For the text-containing cell, return its midpoint in [X, Y] coordinate format. 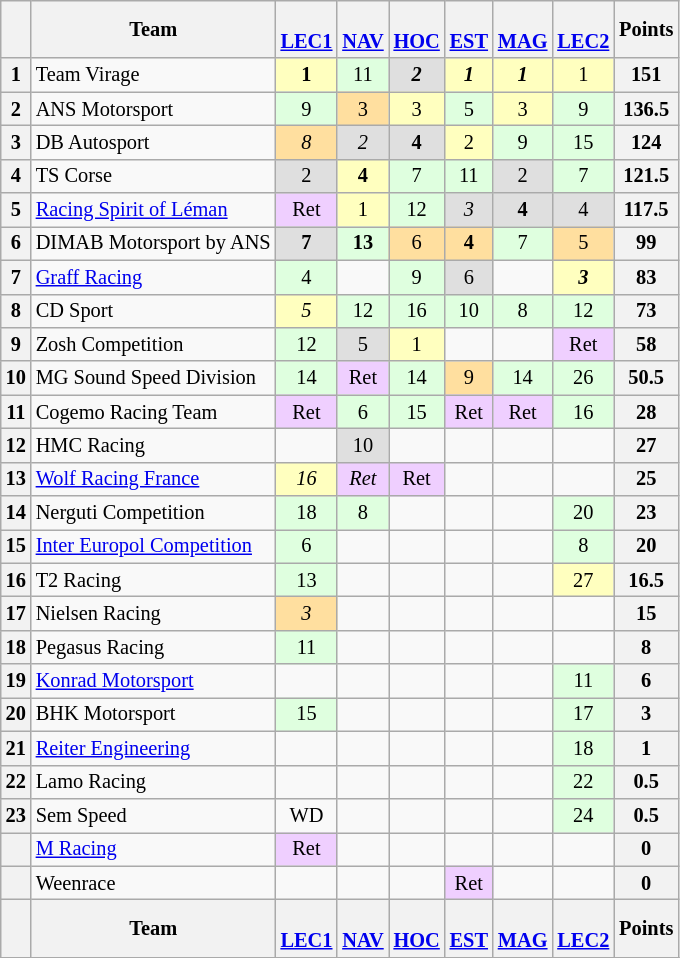
Zosh Competition [154, 344]
28 [646, 412]
Lamo Racing [154, 782]
T2 Racing [154, 580]
50.5 [646, 378]
117.5 [646, 210]
Pegasus Racing [154, 647]
21 [16, 748]
Team Virage [154, 75]
16.5 [646, 580]
Weenrace [154, 883]
Inter Europol Competition [154, 546]
83 [646, 277]
99 [646, 243]
Reiter Engineering [154, 748]
24 [583, 815]
Nielsen Racing [154, 613]
Wolf Racing France [154, 479]
DB Autosport [154, 142]
Graff Racing [154, 277]
26 [583, 378]
136.5 [646, 109]
WD [307, 815]
ANS Motorsport [154, 109]
121.5 [646, 176]
Sem Speed [154, 815]
CD Sport [154, 311]
BHK Motorsport [154, 714]
MG Sound Speed Division [154, 378]
151 [646, 75]
DIMAB Motorsport by ANS [154, 243]
124 [646, 142]
Racing Spirit of Léman [154, 210]
Konrad Motorsport [154, 681]
HMC Racing [154, 445]
Cogemo Racing Team [154, 412]
M Racing [154, 849]
58 [646, 344]
73 [646, 311]
TS Corse [154, 176]
19 [16, 681]
Nerguti Competition [154, 513]
25 [646, 479]
